Output the (X, Y) coordinate of the center of the cell containing the given text.  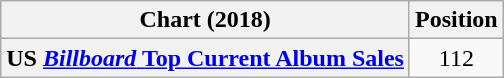
US Billboard Top Current Album Sales (206, 58)
112 (456, 58)
Position (456, 20)
Chart (2018) (206, 20)
